Capture the cell that displays the provided text and extract its (X, Y) central coordinate. 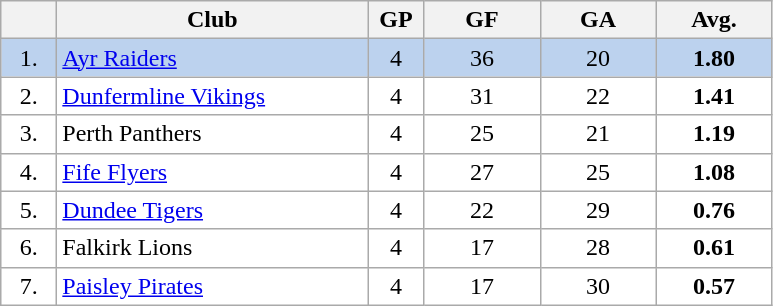
Dundee Tigers (212, 210)
Paisley Pirates (212, 286)
1.08 (714, 172)
21 (598, 134)
Club (212, 20)
0.57 (714, 286)
2. (29, 96)
29 (598, 210)
1.80 (714, 58)
20 (598, 58)
Ayr Raiders (212, 58)
6. (29, 248)
27 (482, 172)
GF (482, 20)
Perth Panthers (212, 134)
GP (396, 20)
1.19 (714, 134)
0.76 (714, 210)
Avg. (714, 20)
31 (482, 96)
7. (29, 286)
1. (29, 58)
5. (29, 210)
3. (29, 134)
30 (598, 286)
Dunfermline Vikings (212, 96)
GA (598, 20)
0.61 (714, 248)
4. (29, 172)
36 (482, 58)
28 (598, 248)
Falkirk Lions (212, 248)
Fife Flyers (212, 172)
1.41 (714, 96)
